Identify which cell holds the provided text, then report its [x, y] central coordinate. 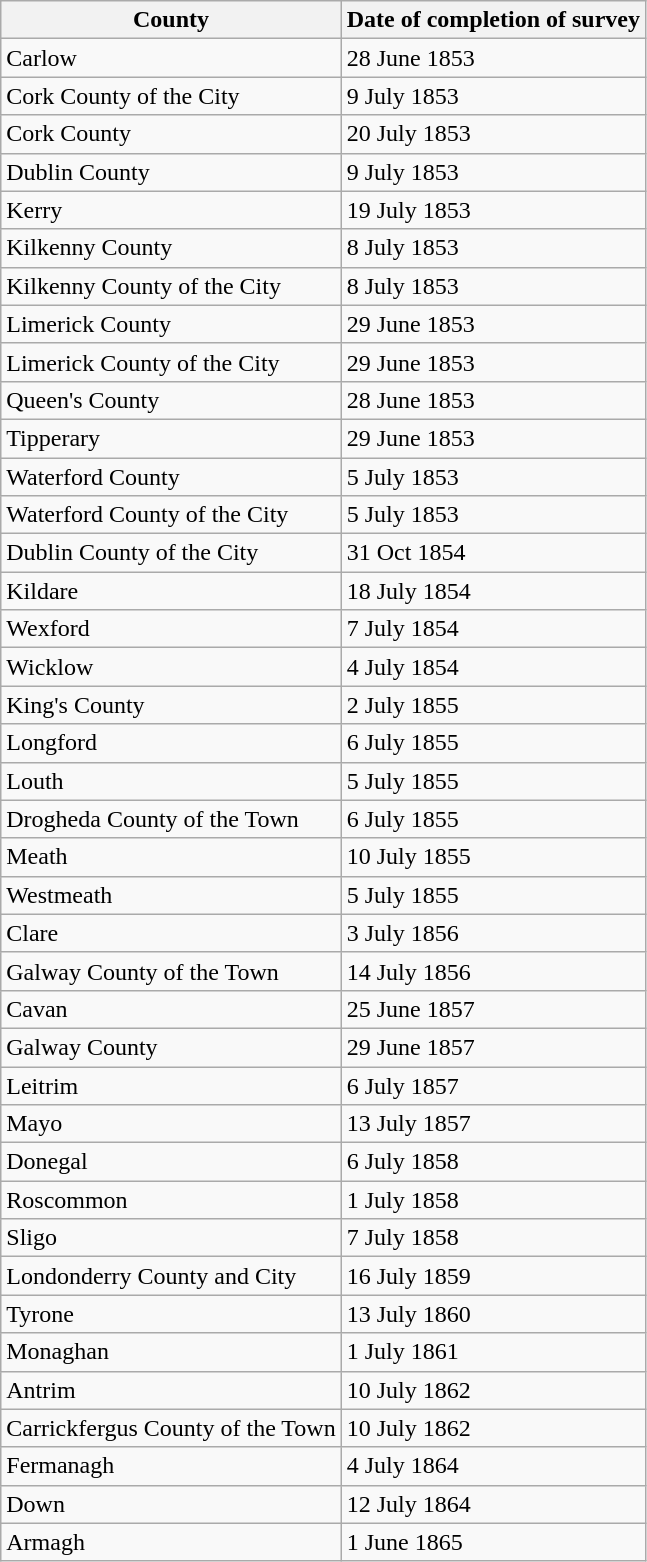
2 July 1855 [493, 705]
Tipperary [171, 438]
14 July 1856 [493, 971]
Kerry [171, 210]
13 July 1860 [493, 1314]
31 Oct 1854 [493, 553]
7 July 1854 [493, 629]
Sligo [171, 1238]
1 July 1861 [493, 1352]
Dublin County of the City [171, 553]
Drogheda County of the Town [171, 819]
Louth [171, 781]
Waterford County of the City [171, 515]
Date of completion of survey [493, 20]
Londonderry County and City [171, 1276]
Westmeath [171, 895]
Leitrim [171, 1085]
Carrickfergus County of the Town [171, 1428]
Tyrone [171, 1314]
Antrim [171, 1390]
Limerick County of the City [171, 362]
Roscommon [171, 1200]
Down [171, 1504]
18 July 1854 [493, 591]
Queen's County [171, 400]
4 July 1854 [493, 667]
County [171, 20]
12 July 1864 [493, 1504]
Wicklow [171, 667]
19 July 1853 [493, 210]
Cork County of the City [171, 96]
Carlow [171, 58]
13 July 1857 [493, 1124]
Galway County of the Town [171, 971]
25 June 1857 [493, 1009]
Kildare [171, 591]
Cork County [171, 134]
6 July 1857 [493, 1085]
King's County [171, 705]
Clare [171, 933]
Armagh [171, 1542]
4 July 1864 [493, 1466]
6 July 1858 [493, 1162]
Kilkenny County of the City [171, 286]
Meath [171, 857]
Wexford [171, 629]
1 June 1865 [493, 1542]
16 July 1859 [493, 1276]
Fermanagh [171, 1466]
Waterford County [171, 477]
Mayo [171, 1124]
Donegal [171, 1162]
Galway County [171, 1047]
Limerick County [171, 324]
7 July 1858 [493, 1238]
29 June 1857 [493, 1047]
20 July 1853 [493, 134]
Kilkenny County [171, 248]
10 July 1855 [493, 857]
Longford [171, 743]
Cavan [171, 1009]
3 July 1856 [493, 933]
Monaghan [171, 1352]
1 July 1858 [493, 1200]
Dublin County [171, 172]
